Locate the cell with the specified text and output its [X, Y] center coordinate. 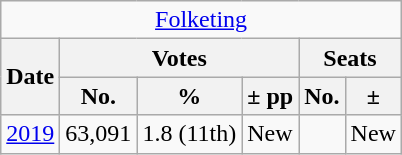
Date [30, 77]
± [373, 96]
63,091 [98, 134]
Folketing [202, 20]
± pp [270, 96]
1.8 (11th) [190, 134]
Seats [350, 58]
Votes [180, 58]
% [190, 96]
2019 [30, 134]
